Output the (x, y) coordinate of the center of the cell containing the given text.  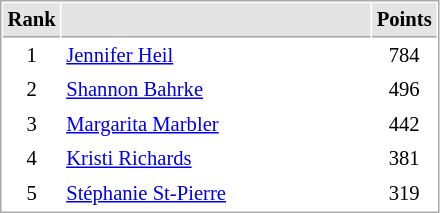
784 (404, 56)
Rank (32, 20)
5 (32, 194)
Margarita Marbler (216, 124)
1 (32, 56)
381 (404, 158)
319 (404, 194)
4 (32, 158)
Shannon Bahrke (216, 90)
496 (404, 90)
Stéphanie St-Pierre (216, 194)
Jennifer Heil (216, 56)
442 (404, 124)
Kristi Richards (216, 158)
Points (404, 20)
3 (32, 124)
2 (32, 90)
